Return [X, Y] of the center of cell containing provided text 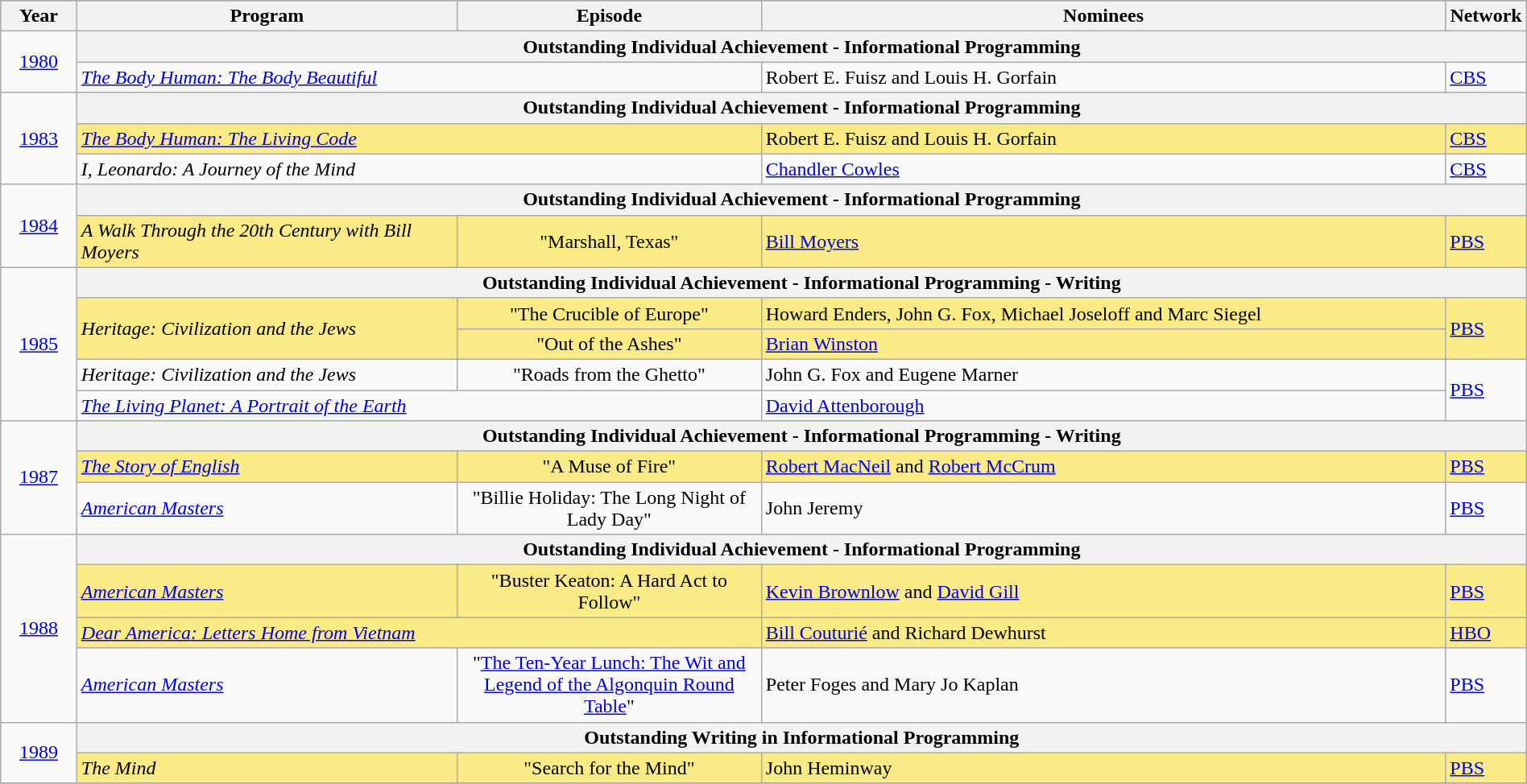
1989 [39, 753]
Bill Moyers [1103, 241]
1983 [39, 138]
The Body Human: The Living Code [419, 138]
Robert MacNeil and Robert McCrum [1103, 467]
"A Muse of Fire" [609, 467]
Howard Enders, John G. Fox, Michael Joseloff and Marc Siegel [1103, 313]
Program [267, 16]
"Billie Holiday: The Long Night of Lady Day" [609, 509]
John Jeremy [1103, 509]
1988 [39, 628]
Chandler Cowles [1103, 169]
Year [39, 16]
A Walk Through the 20th Century with Bill Moyers [267, 241]
"Marshall, Texas" [609, 241]
1987 [39, 478]
1980 [39, 62]
"The Ten-Year Lunch: The Wit and Legend of the Algonquin Round Table" [609, 685]
Peter Foges and Mary Jo Kaplan [1103, 685]
John G. Fox and Eugene Marner [1103, 374]
Episode [609, 16]
The Living Planet: A Portrait of the Earth [419, 405]
Outstanding Writing in Informational Programming [801, 737]
Brian Winston [1103, 344]
"The Crucible of Europe" [609, 313]
"Roads from the Ghetto" [609, 374]
The Mind [267, 768]
I, Leonardo: A Journey of the Mind [419, 169]
"Search for the Mind" [609, 768]
Kevin Brownlow and David Gill [1103, 591]
"Out of the Ashes" [609, 344]
Bill Couturié and Richard Dewhurst [1103, 633]
Dear America: Letters Home from Vietnam [419, 633]
John Heminway [1103, 768]
The Body Human: The Body Beautiful [419, 77]
Nominees [1103, 16]
The Story of English [267, 467]
HBO [1486, 633]
1985 [39, 344]
"Buster Keaton: A Hard Act to Follow" [609, 591]
1984 [39, 225]
David Attenborough [1103, 405]
Network [1486, 16]
